From the cell containing the given text, extract its center point as (x, y) coordinate. 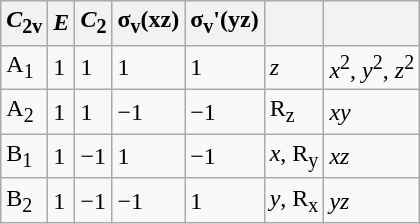
yz (372, 200)
A1 (24, 68)
y, Rx (294, 200)
x, Ry (294, 156)
E (62, 23)
xy (372, 112)
C2 (94, 23)
x2, y2, z2 (372, 68)
A2 (24, 112)
B2 (24, 200)
xz (372, 156)
C2v (24, 23)
σv(xz) (148, 23)
σv'(yz) (224, 23)
B1 (24, 156)
z (294, 68)
Rz (294, 112)
